Pinpoint the cell where the given text exists, returning its (X, Y) midpoint coordinate. 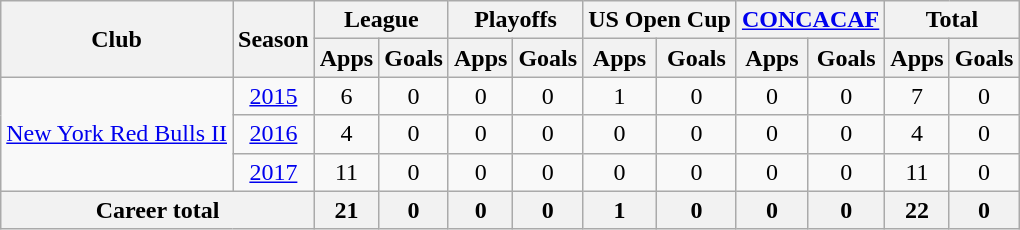
Playoffs (515, 20)
2017 (273, 172)
Career total (158, 210)
Total (952, 20)
League (381, 20)
6 (346, 96)
21 (346, 210)
2016 (273, 134)
CONCACAF (810, 20)
Season (273, 39)
US Open Cup (660, 20)
7 (917, 96)
22 (917, 210)
2015 (273, 96)
New York Red Bulls II (117, 134)
Club (117, 39)
